Identify which cell holds the provided text, then report its (x, y) central coordinate. 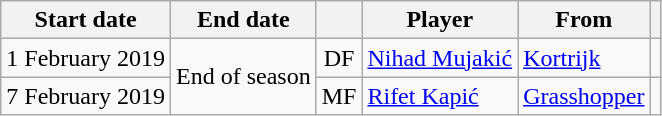
DF (339, 58)
End of season (243, 77)
From (584, 20)
Nihad Mujakić (440, 58)
Player (440, 20)
Start date (86, 20)
Rifet Kapić (440, 96)
End date (243, 20)
Grasshopper (584, 96)
Kortrijk (584, 58)
7 February 2019 (86, 96)
MF (339, 96)
1 February 2019 (86, 58)
